Locate the cell with the specified text and output its (X, Y) center coordinate. 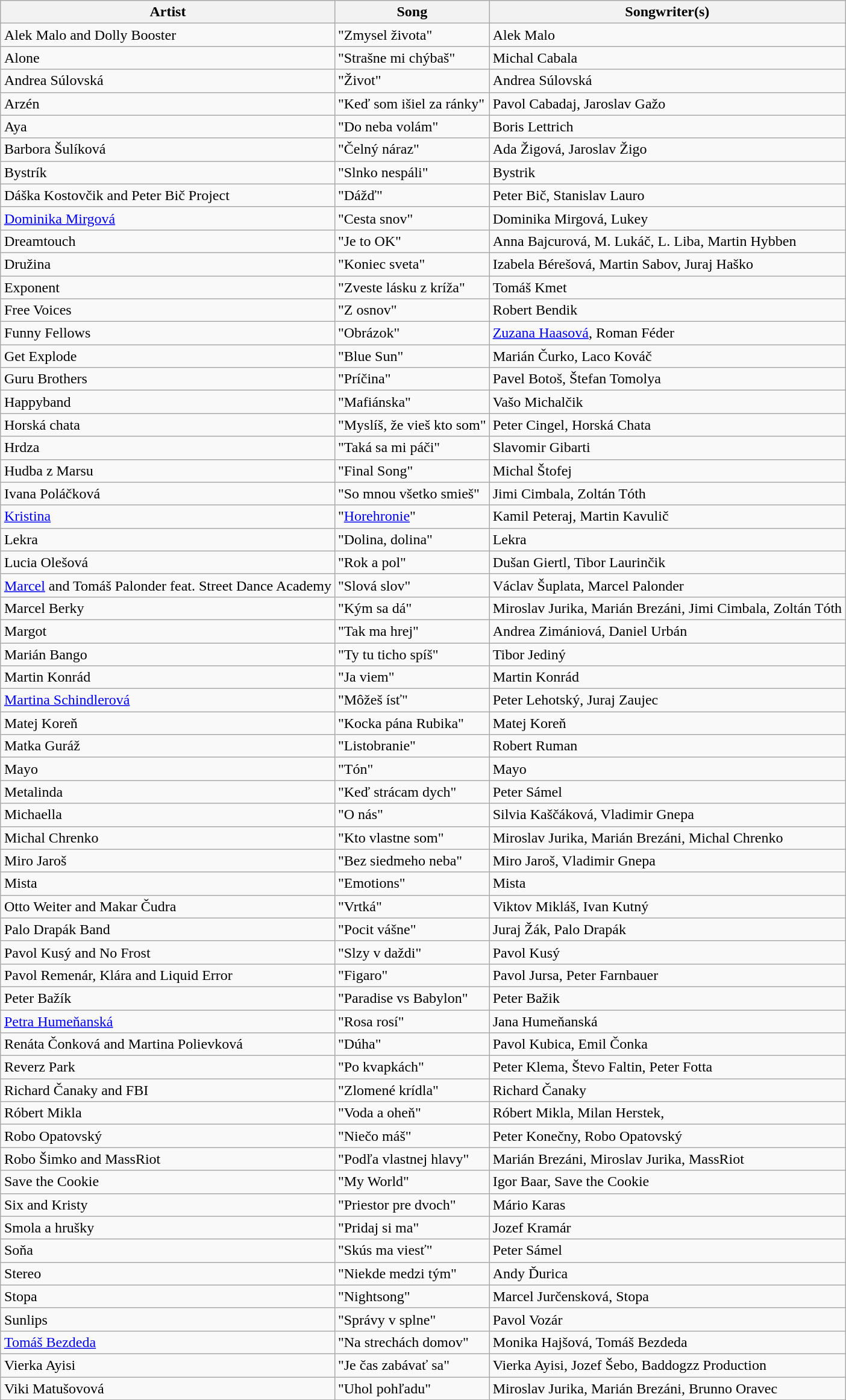
"Taká sa mi páči" (412, 448)
Six and Kristy (168, 1205)
Michal Cabala (668, 58)
Róbert Mikla, Milan Herstek, (668, 1113)
Free Voices (168, 310)
Dominika Mirgová (168, 218)
Michaella (168, 815)
Pavol Remenár, Klára and Liquid Error (168, 975)
"Kocka pána Rubika" (412, 723)
"Tón" (412, 769)
"Horehronie" (412, 516)
Robert Ruman (668, 746)
"Cesta snov" (412, 218)
"Emotions" (412, 884)
"Keď strácam dych" (412, 792)
Petra Humeňanská (168, 1022)
Izabela Bérešová, Martin Sabov, Juraj Haško (668, 264)
"Na strechách domov" (412, 1342)
"Skús ma viesť" (412, 1251)
"Život" (412, 81)
Richard Čanaky (668, 1090)
Miroslav Jurika, Marián Brezáni, Jimi Cimbala, Zoltán Tóth (668, 608)
Miroslav Jurika, Marián Brezáni, Brunno Oravec (668, 1388)
Marcel Jurčensková, Stopa (668, 1296)
"Dúha" (412, 1044)
"So mnou všetko smieš" (412, 494)
Aya (168, 127)
Dáška Kostovčik and Peter Bič Project (168, 195)
Reverz Park (168, 1067)
"Uhol pohľadu" (412, 1388)
"Príčina" (412, 379)
"Dolina, dolina" (412, 539)
"Paradise vs Babylon" (412, 998)
Arzén (168, 104)
Hudba z Marsu (168, 471)
"Podľa vlastnej hlavy" (412, 1159)
Jimi Cimbala, Zoltán Tóth (668, 494)
"Z osnov" (412, 310)
Stereo (168, 1273)
Robo Šimko and MassRiot (168, 1159)
Dominika Mirgová, Lukey (668, 218)
Horská chata (168, 425)
"Rosa rosí" (412, 1022)
Martina Schindlerová (168, 700)
Bystrik (668, 172)
Marcel Berky (168, 608)
"Priestor pre dvoch" (412, 1205)
"Blue Sun" (412, 356)
Alek Malo and Dolly Booster (168, 35)
Palo Drapák Band (168, 929)
Zuzana Haasová, Roman Féder (668, 333)
"Figaro" (412, 975)
Pavol Vozár (668, 1319)
Slavomir Gibarti (668, 448)
Lucia Olešová (168, 562)
Tomáš Kmet (668, 287)
Viktov Mikláš, Ivan Kutný (668, 906)
Jana Humeňanská (668, 1022)
Róbert Mikla (168, 1113)
Robo Opatovský (168, 1136)
Miroslav Jurika, Marián Brezáni, Michal Chrenko (668, 838)
Monika Hajšová, Tomáš Bezdeda (668, 1342)
Songwriter(s) (668, 12)
Hrdza (168, 448)
Marcel and Tomáš Palonder feat. Street Dance Academy (168, 585)
Sunlips (168, 1319)
Artist (168, 12)
Bystrík (168, 172)
Vierka Ayisi, Jozef Šebo, Baddogzz Production (668, 1365)
Funny Fellows (168, 333)
"Niekde medzi tým" (412, 1273)
Michal Štofej (668, 471)
Tibor Jediný (668, 654)
Happyband (168, 402)
Otto Weiter and Makar Čudra (168, 906)
Peter Cingel, Horská Chata (668, 425)
Juraj Žák, Palo Drapák (668, 929)
"Po kvapkách" (412, 1067)
Margot (168, 631)
"Voda a oheň" (412, 1113)
"Ty tu ticho spíš" (412, 654)
Viki Matušovová (168, 1388)
Get Explode (168, 356)
"My World" (412, 1182)
"Strašne mi chýbaš" (412, 58)
"Do neba volám" (412, 127)
"Final Song" (412, 471)
Ada Žigová, Jaroslav Žigo (668, 149)
"Slnko nespáli" (412, 172)
"Mafiánska" (412, 402)
Marián Brezáni, Miroslav Jurika, MassRiot (668, 1159)
Peter Bažik (668, 998)
Soňa (168, 1251)
"Bez siedmeho neba" (412, 861)
"Nightsong" (412, 1296)
Vierka Ayisi (168, 1365)
"O nás" (412, 815)
"Tak ma hrej" (412, 631)
Alone (168, 58)
Miro Jaroš, Vladimir Gnepa (668, 861)
"Správy v splne" (412, 1319)
"Môžeš ísť" (412, 700)
Guru Brothers (168, 379)
Boris Lettrich (668, 127)
"Dážď" (412, 195)
"Čelný náraz" (412, 149)
"Obrázok" (412, 333)
Miro Jaroš (168, 861)
Silvia Kaščáková, Vladimir Gnepa (668, 815)
Mário Karas (668, 1205)
"Koniec sveta" (412, 264)
Kristina (168, 516)
Matka Guráž (168, 746)
"Pridaj si ma" (412, 1228)
Družina (168, 264)
"Zlomené krídla" (412, 1090)
Jozef Kramár (668, 1228)
"Keď som išiel za ránky" (412, 104)
Peter Konečny, Robo Opatovský (668, 1136)
Marián Bango (168, 654)
"Rok a pol" (412, 562)
Pavol Kusý and No Frost (168, 952)
Metalinda (168, 792)
Dušan Giertl, Tibor Laurinčik (668, 562)
"Kým sa dá" (412, 608)
Tomáš Bezdeda (168, 1342)
"Slzy v daždi" (412, 952)
Save the Cookie (168, 1182)
Michal Chrenko (168, 838)
"Zmysel života" (412, 35)
Dreamtouch (168, 241)
Igor Baar, Save the Cookie (668, 1182)
Vašo Michalčik (668, 402)
Pavel Botoš, Štefan Tomolya (668, 379)
Ivana Poláčková (168, 494)
Marián Čurko, Laco Kováč (668, 356)
"Pocit vášne" (412, 929)
"Je čas zabávať sa" (412, 1365)
Pavol Kusý (668, 952)
"Je to OK" (412, 241)
Robert Bendik (668, 310)
Alek Malo (668, 35)
Richard Čanaky and FBI (168, 1090)
"Kto vlastne som" (412, 838)
Peter Lehotský, Juraj Zaujec (668, 700)
"Slová slov" (412, 585)
Renáta Čonková and Martina Polievková (168, 1044)
Peter Bič, Stanislav Lauro (668, 195)
Pavol Jursa, Peter Farnbauer (668, 975)
Pavol Kubica, Emil Čonka (668, 1044)
"Niečo máš" (412, 1136)
"Ja viem" (412, 677)
Pavol Cabadaj, Jaroslav Gažo (668, 104)
"Listobranie" (412, 746)
Peter Bažík (168, 998)
Kamil Peteraj, Martin Kavulič (668, 516)
Exponent (168, 287)
Andy Ďurica (668, 1273)
"Vrtká" (412, 906)
Stopa (168, 1296)
Peter Klema, Števo Faltin, Peter Fotta (668, 1067)
"Zveste lásku z kríža" (412, 287)
Smola a hrušky (168, 1228)
"Myslíš, že vieš kto som" (412, 425)
Song (412, 12)
Václav Šuplata, Marcel Palonder (668, 585)
Andrea Zimániová, Daniel Urbán (668, 631)
Anna Bajcurová, M. Lukáč, L. Liba, Martin Hybben (668, 241)
Barbora Šulíková (168, 149)
